Extract the (X, Y) coordinate from the center of the cell holding the provided text.  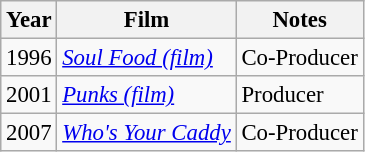
Who's Your Caddy (146, 133)
Year (29, 20)
1996 (29, 58)
Film (146, 20)
Producer (300, 95)
2007 (29, 133)
Soul Food (film) (146, 58)
Punks (film) (146, 95)
2001 (29, 95)
Notes (300, 20)
